Detect which cell encompasses the target text, then output its (x, y) center coordinate. 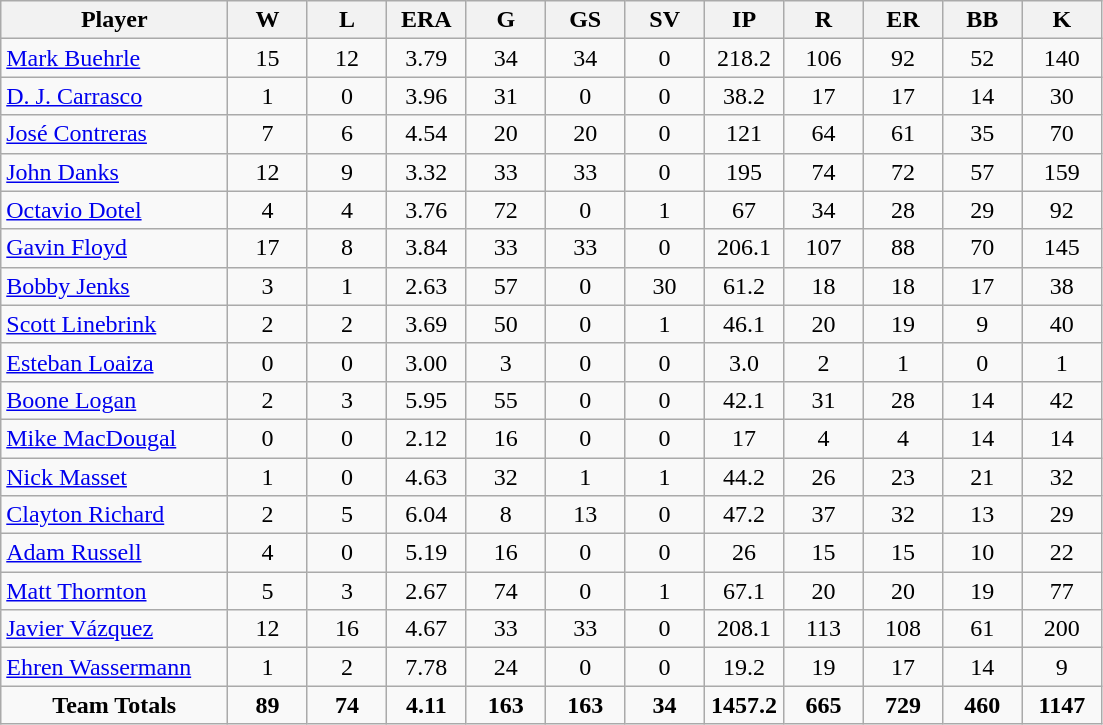
5.19 (426, 553)
Matt Thornton (114, 591)
Ehren Wassermann (114, 667)
23 (902, 477)
K (1062, 20)
6 (346, 134)
Team Totals (114, 705)
88 (902, 248)
ERA (426, 20)
IP (744, 20)
7 (268, 134)
77 (1062, 591)
55 (506, 400)
L (346, 20)
R (824, 20)
3.84 (426, 248)
665 (824, 705)
2.63 (426, 286)
208.1 (744, 629)
37 (824, 515)
ER (902, 20)
Esteban Loaiza (114, 362)
159 (1062, 172)
22 (1062, 553)
460 (982, 705)
3.69 (426, 324)
42 (1062, 400)
Scott Linebrink (114, 324)
52 (982, 58)
4.67 (426, 629)
7.78 (426, 667)
145 (1062, 248)
W (268, 20)
38 (1062, 286)
47.2 (744, 515)
206.1 (744, 248)
61.2 (744, 286)
D. J. Carrasco (114, 96)
38.2 (744, 96)
10 (982, 553)
46.1 (744, 324)
2.12 (426, 438)
21 (982, 477)
Gavin Floyd (114, 248)
64 (824, 134)
Octavio Dotel (114, 210)
GS (584, 20)
200 (1062, 629)
113 (824, 629)
89 (268, 705)
Adam Russell (114, 553)
67.1 (744, 591)
19.2 (744, 667)
BB (982, 20)
50 (506, 324)
121 (744, 134)
24 (506, 667)
67 (744, 210)
Boone Logan (114, 400)
44.2 (744, 477)
2.67 (426, 591)
4.63 (426, 477)
729 (902, 705)
Clayton Richard (114, 515)
218.2 (744, 58)
1457.2 (744, 705)
John Danks (114, 172)
106 (824, 58)
42.1 (744, 400)
3.76 (426, 210)
107 (824, 248)
3.00 (426, 362)
Javier Vázquez (114, 629)
3.32 (426, 172)
3.79 (426, 58)
140 (1062, 58)
1147 (1062, 705)
3.0 (744, 362)
6.04 (426, 515)
G (506, 20)
Bobby Jenks (114, 286)
3.96 (426, 96)
SV (664, 20)
Player (114, 20)
Mark Buehrle (114, 58)
108 (902, 629)
195 (744, 172)
Mike MacDougal (114, 438)
5.95 (426, 400)
José Contreras (114, 134)
40 (1062, 324)
Nick Masset (114, 477)
4.54 (426, 134)
4.11 (426, 705)
35 (982, 134)
